Return the [x, y] coordinate for the center point of the cell that contains the specified text.  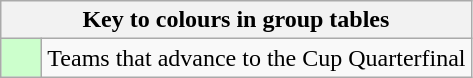
Teams that advance to the Cup Quarterfinal [256, 58]
Key to colours in group tables [236, 20]
